For the text-containing cell, return its midpoint in [X, Y] coordinate format. 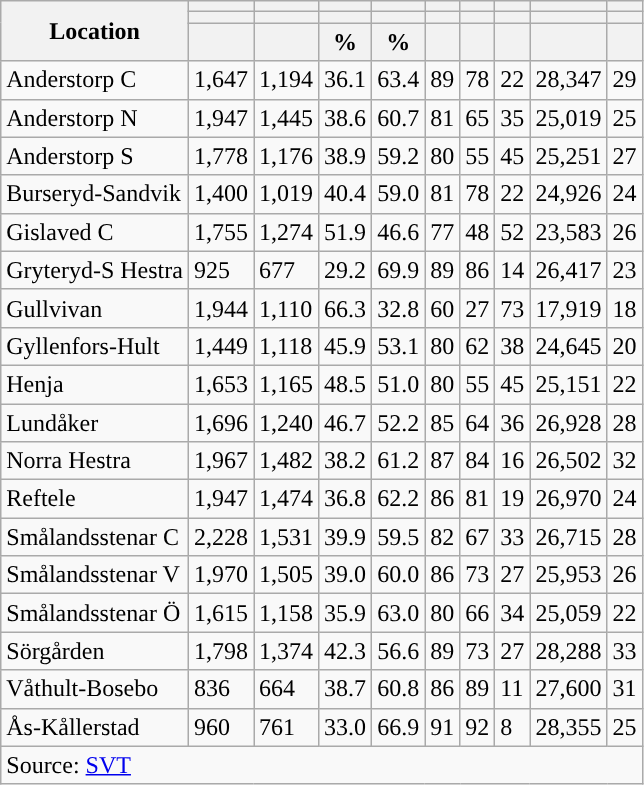
38.7 [346, 689]
65 [478, 118]
2,228 [220, 537]
27,600 [568, 689]
24,645 [568, 346]
1,400 [220, 194]
1,798 [220, 651]
1,967 [220, 461]
48.5 [346, 384]
91 [442, 727]
1,176 [286, 156]
32 [624, 461]
Burseryd-Sandvik [95, 194]
Henja [95, 384]
36.1 [346, 80]
Anderstorp S [95, 156]
1,482 [286, 461]
1,778 [220, 156]
87 [442, 461]
1,110 [286, 308]
25,059 [568, 613]
38.6 [346, 118]
Gislaved C [95, 232]
66.9 [398, 727]
25,019 [568, 118]
59.2 [398, 156]
1,118 [286, 346]
60.8 [398, 689]
63.0 [398, 613]
14 [512, 270]
36.8 [346, 499]
60.0 [398, 575]
59.5 [398, 537]
60 [442, 308]
52 [512, 232]
1,696 [220, 423]
25,251 [568, 156]
36 [512, 423]
38 [512, 346]
Våthult-Bosebo [95, 689]
Smålandsstenar C [95, 537]
16 [512, 461]
23,583 [568, 232]
62.2 [398, 499]
35.9 [346, 613]
1,755 [220, 232]
Anderstorp C [95, 80]
1,165 [286, 384]
1,240 [286, 423]
960 [220, 727]
29 [624, 80]
64 [478, 423]
28,347 [568, 80]
77 [442, 232]
35 [512, 118]
29.2 [346, 270]
32.8 [398, 308]
1,158 [286, 613]
56.6 [398, 651]
11 [512, 689]
1,194 [286, 80]
1,374 [286, 651]
836 [220, 689]
66.3 [346, 308]
925 [220, 270]
677 [286, 270]
38.2 [346, 461]
46.6 [398, 232]
51.0 [398, 384]
Gryteryd-S Hestra [95, 270]
84 [478, 461]
59.0 [398, 194]
39.0 [346, 575]
Location [95, 31]
63.4 [398, 80]
8 [512, 727]
1,474 [286, 499]
Norra Hestra [95, 461]
25,151 [568, 384]
Smålandsstenar Ö [95, 613]
45.9 [346, 346]
42.3 [346, 651]
28,355 [568, 727]
1,653 [220, 384]
46.7 [346, 423]
38.9 [346, 156]
664 [286, 689]
62 [478, 346]
85 [442, 423]
Source: SVT [322, 765]
52.2 [398, 423]
761 [286, 727]
24,926 [568, 194]
25,953 [568, 575]
53.1 [398, 346]
20 [624, 346]
Reftele [95, 499]
Smålandsstenar V [95, 575]
26,928 [568, 423]
51.9 [346, 232]
28,288 [568, 651]
26,502 [568, 461]
39.9 [346, 537]
82 [442, 537]
1,647 [220, 80]
Gullvivan [95, 308]
19 [512, 499]
1,274 [286, 232]
Anderstorp N [95, 118]
26,417 [568, 270]
Ås-Kållerstad [95, 727]
17,919 [568, 308]
26,970 [568, 499]
67 [478, 537]
1,531 [286, 537]
69.9 [398, 270]
1,019 [286, 194]
Lundåker [95, 423]
40.4 [346, 194]
48 [478, 232]
33.0 [346, 727]
34 [512, 613]
1,449 [220, 346]
66 [478, 613]
92 [478, 727]
1,944 [220, 308]
18 [624, 308]
Gyllenfors-Hult [95, 346]
60.7 [398, 118]
23 [624, 270]
61.2 [398, 461]
1,445 [286, 118]
1,970 [220, 575]
26,715 [568, 537]
Sörgården [95, 651]
1,615 [220, 613]
31 [624, 689]
1,505 [286, 575]
